Scan for the cell matching the given text and deliver its (x, y) coordinate at center. 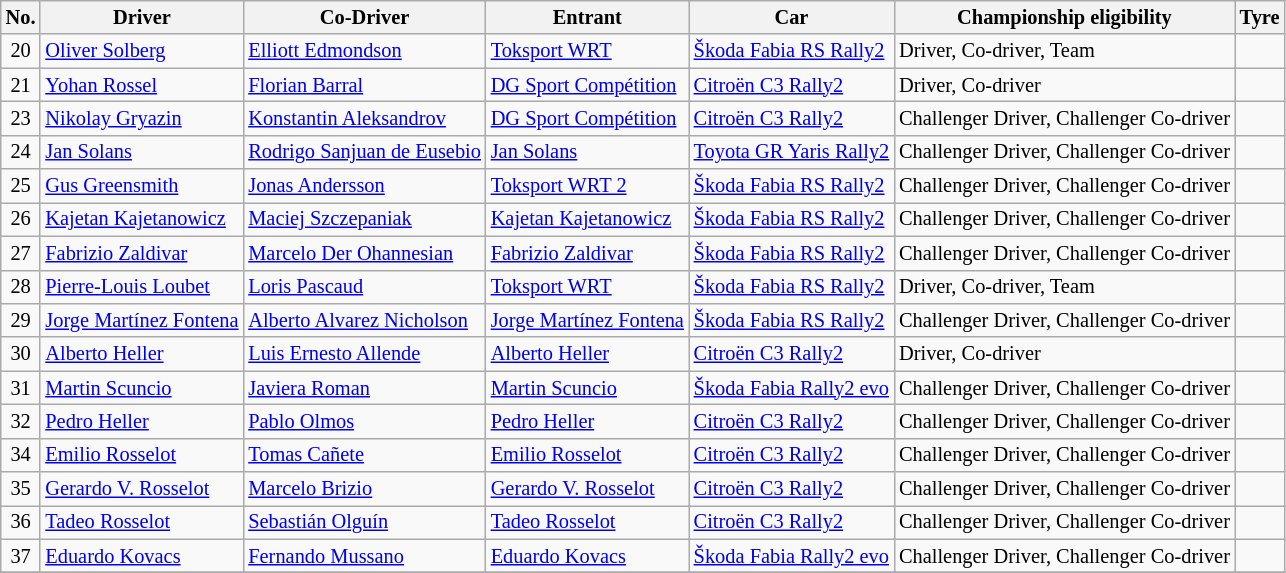
36 (21, 522)
Driver (142, 17)
34 (21, 455)
25 (21, 186)
20 (21, 51)
Toyota GR Yaris Rally2 (792, 152)
Gus Greensmith (142, 186)
24 (21, 152)
Toksport WRT 2 (588, 186)
Marcelo Brizio (364, 489)
35 (21, 489)
28 (21, 287)
Fernando Mussano (364, 556)
Tomas Cañete (364, 455)
23 (21, 118)
31 (21, 388)
Sebastián Olguín (364, 522)
27 (21, 253)
32 (21, 421)
26 (21, 219)
No. (21, 17)
Entrant (588, 17)
Tyre (1260, 17)
Elliott Edmondson (364, 51)
Marcelo Der Ohannesian (364, 253)
Loris Pascaud (364, 287)
37 (21, 556)
Javiera Roman (364, 388)
Co-Driver (364, 17)
Car (792, 17)
Florian Barral (364, 85)
Jonas Andersson (364, 186)
Oliver Solberg (142, 51)
21 (21, 85)
Konstantin Aleksandrov (364, 118)
30 (21, 354)
Luis Ernesto Allende (364, 354)
29 (21, 320)
Yohan Rossel (142, 85)
Championship eligibility (1064, 17)
Nikolay Gryazin (142, 118)
Alberto Alvarez Nicholson (364, 320)
Maciej Szczepaniak (364, 219)
Pierre-Louis Loubet (142, 287)
Pablo Olmos (364, 421)
Rodrigo Sanjuan de Eusebio (364, 152)
